From the cell containing the given text, extract its center point as (X, Y) coordinate. 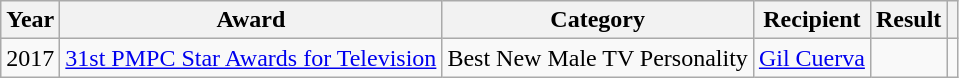
2017 (30, 58)
Category (598, 20)
Gil Cuerva (812, 58)
Year (30, 20)
Result (908, 20)
31st PMPC Star Awards for Television (251, 58)
Best New Male TV Personality (598, 58)
Recipient (812, 20)
Award (251, 20)
